Return the (x, y) coordinate for the center point of the cell that contains the specified text.  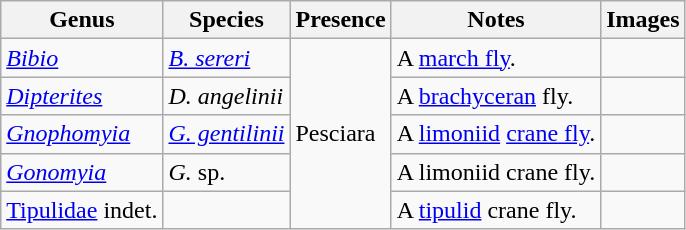
Gnophomyia (82, 134)
Notes (496, 20)
G. sp. (226, 172)
Gonomyia (82, 172)
Species (226, 20)
Pesciara (340, 134)
G. gentilinii (226, 134)
Genus (82, 20)
Dipterites (82, 96)
Bibio (82, 58)
A tipulid crane fly. (496, 210)
A march fly. (496, 58)
Tipulidae indet. (82, 210)
Presence (340, 20)
A brachyceran fly. (496, 96)
D. angelinii (226, 96)
B. sereri (226, 58)
Images (643, 20)
